Output the [X, Y] coordinate of the center of the cell containing the given text.  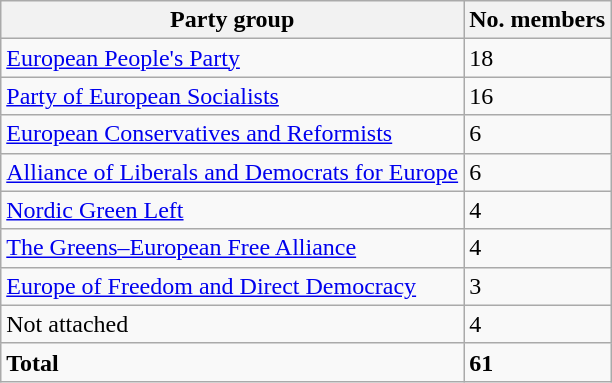
No. members [538, 20]
Party of European Socialists [232, 96]
3 [538, 286]
Not attached [232, 324]
The Greens–European Free Alliance [232, 248]
Alliance of Liberals and Democrats for Europe [232, 172]
Europe of Freedom and Direct Democracy [232, 286]
European Conservatives and Reformists [232, 134]
Party group [232, 20]
18 [538, 58]
61 [538, 362]
16 [538, 96]
Nordic Green Left [232, 210]
Total [232, 362]
European People's Party [232, 58]
